Return the (x, y) coordinate for the center point of the cell that contains the specified text.  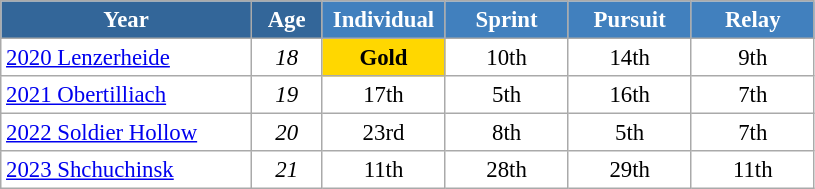
28th (506, 170)
2023 Shchuchinsk (126, 170)
2021 Obertilliach (126, 95)
Sprint (506, 20)
Age (286, 20)
Pursuit (630, 20)
23rd (384, 133)
2022 Soldier Hollow (126, 133)
Year (126, 20)
Gold (384, 58)
Relay (752, 20)
Individual (384, 20)
14th (630, 58)
10th (506, 58)
16th (630, 95)
21 (286, 170)
20 (286, 133)
9th (752, 58)
29th (630, 170)
18 (286, 58)
17th (384, 95)
8th (506, 133)
19 (286, 95)
2020 Lenzerheide (126, 58)
